Scan for the cell matching the given text and deliver its (x, y) coordinate at center. 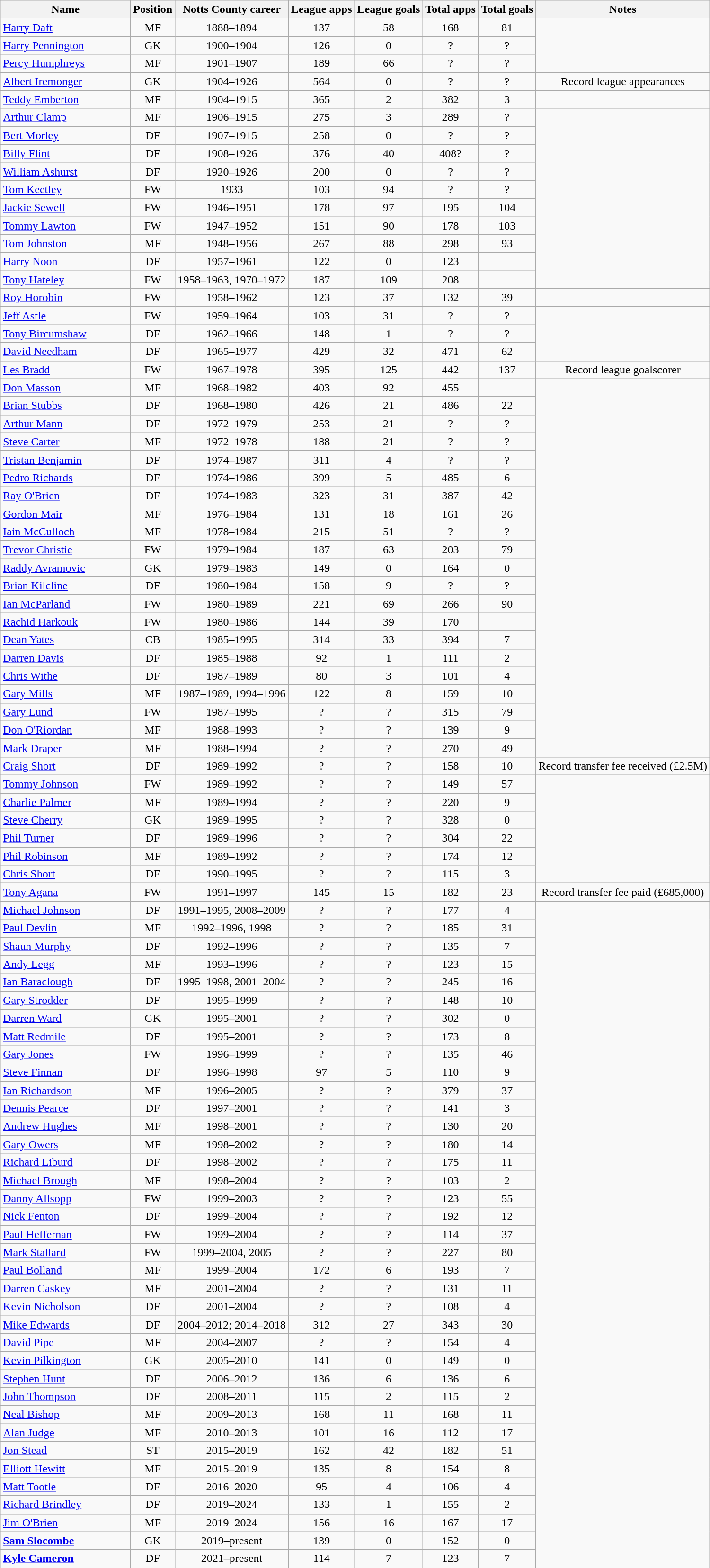
161 (451, 514)
Charlie Palmer (65, 802)
315 (451, 712)
Name (65, 9)
Arthur Mann (65, 424)
Ray O'Brien (65, 496)
173 (451, 1036)
Harry Daft (65, 27)
289 (451, 117)
Teddy Emberton (65, 99)
1965–1977 (232, 352)
Paul Devlin (65, 928)
1959–1964 (232, 316)
Kevin Nicholson (65, 1306)
266 (451, 604)
394 (451, 640)
132 (451, 298)
1968–1980 (232, 406)
93 (507, 244)
1989–1996 (232, 838)
323 (321, 496)
1992–1996 (232, 946)
95 (321, 1487)
Andy Legg (65, 964)
Record league goalscorer (623, 370)
151 (321, 226)
1988–1993 (232, 730)
1999–2004, 2005 (232, 1252)
Nick Fenton (65, 1216)
Chris Short (65, 874)
403 (321, 388)
33 (389, 640)
1967–1978 (232, 370)
164 (451, 568)
Tristan Benjamin (65, 460)
Les Bradd (65, 370)
Tommy Lawton (65, 226)
Danny Allsopp (65, 1198)
1948–1956 (232, 244)
Steve Carter (65, 442)
376 (321, 153)
Position (153, 9)
Gary Mills (65, 694)
Shaun Murphy (65, 946)
195 (451, 207)
2021–present (232, 1559)
1998–2001 (232, 1126)
46 (507, 1054)
Gary Jones (65, 1054)
144 (321, 622)
Gordon Mair (65, 514)
109 (389, 280)
26 (507, 514)
180 (451, 1144)
1999–2003 (232, 1198)
League apps (321, 9)
162 (321, 1451)
193 (451, 1270)
30 (507, 1324)
1888–1894 (232, 27)
455 (451, 388)
108 (451, 1306)
1978–1984 (232, 532)
177 (451, 910)
1992–1996, 1998 (232, 928)
William Ashurst (65, 171)
302 (451, 1018)
395 (321, 370)
27 (389, 1324)
63 (389, 550)
Roy Horobin (65, 298)
1957–1961 (232, 262)
1996–1999 (232, 1054)
442 (451, 370)
1933 (232, 189)
Jackie Sewell (65, 207)
57 (507, 784)
155 (451, 1505)
League goals (389, 9)
170 (451, 622)
Tony Agana (65, 892)
Paul Bolland (65, 1270)
304 (451, 838)
1985–1988 (232, 658)
1972–1978 (232, 442)
1958–1963, 1970–1972 (232, 280)
111 (451, 658)
Neal Bishop (65, 1415)
2016–2020 (232, 1487)
20 (507, 1126)
Michael Brough (65, 1180)
1998–2004 (232, 1180)
245 (451, 982)
1906–1915 (232, 117)
Jon Stead (65, 1451)
Mike Edwards (65, 1324)
18 (389, 514)
Darren Caskey (65, 1288)
Gary Lund (65, 712)
Don Masson (65, 388)
Bert Morley (65, 135)
156 (321, 1523)
Richard Brindley (65, 1505)
408? (451, 153)
Notts County career (232, 9)
14 (507, 1144)
365 (321, 99)
Tom Johnston (65, 244)
253 (321, 424)
1904–1915 (232, 99)
58 (389, 27)
David Needham (65, 352)
Gary Strodder (65, 1000)
126 (321, 45)
1980–1986 (232, 622)
Harry Noon (65, 262)
Trevor Christie (65, 550)
Andrew Hughes (65, 1126)
1958–1962 (232, 298)
227 (451, 1252)
Kyle Cameron (65, 1559)
1974–1987 (232, 460)
Elliott Hewitt (65, 1469)
1991–1995, 2008–2009 (232, 910)
133 (321, 1505)
1979–1984 (232, 550)
125 (389, 370)
208 (451, 280)
Tony Hateley (65, 280)
387 (451, 496)
167 (451, 1523)
Brian Kilcline (65, 586)
174 (451, 856)
2010–2013 (232, 1433)
267 (321, 244)
1972–1979 (232, 424)
175 (451, 1162)
159 (451, 694)
1987–1989 (232, 676)
1974–1983 (232, 496)
382 (451, 99)
23 (507, 892)
1976–1984 (232, 514)
Dennis Pearce (65, 1108)
Michael Johnson (65, 910)
1997–2001 (232, 1108)
203 (451, 550)
Record transfer fee paid (£685,000) (623, 892)
172 (321, 1270)
Kevin Pilkington (65, 1360)
40 (389, 153)
Alan Judge (65, 1433)
1993–1996 (232, 964)
1947–1952 (232, 226)
62 (507, 352)
1990–1995 (232, 874)
66 (389, 63)
Steve Cherry (65, 820)
Brian Stubbs (65, 406)
Richard Liburd (65, 1162)
49 (507, 748)
Gary Owers (65, 1144)
200 (321, 171)
CB (153, 640)
1988–1994 (232, 748)
88 (389, 244)
Total apps (451, 9)
Harry Pennington (65, 45)
Ian Richardson (65, 1090)
471 (451, 352)
1968–1982 (232, 388)
Dean Yates (65, 640)
Craig Short (65, 766)
Record league appearances (623, 81)
399 (321, 478)
485 (451, 478)
1996–1998 (232, 1072)
David Pipe (65, 1342)
1980–1989 (232, 604)
Matt Tootle (65, 1487)
1987–1995 (232, 712)
1974–1986 (232, 478)
Ian McParland (65, 604)
69 (389, 604)
Tommy Johnson (65, 784)
Sam Slocombe (65, 1541)
1980–1984 (232, 586)
Billy Flint (65, 153)
275 (321, 117)
258 (321, 135)
1962–1966 (232, 334)
Arthur Clamp (65, 117)
1996–2005 (232, 1090)
1995–1998, 2001–2004 (232, 982)
426 (321, 406)
221 (321, 604)
1904–1926 (232, 81)
Jeff Astle (65, 316)
130 (451, 1126)
311 (321, 460)
Don O'Riordan (65, 730)
Percy Humphreys (65, 63)
32 (389, 352)
2004–2007 (232, 1342)
2006–2012 (232, 1379)
Raddy Avramovic (65, 568)
Record transfer fee received (£2.5M) (623, 766)
Darren Davis (65, 658)
1946–1951 (232, 207)
Darren Ward (65, 1018)
1991–1997 (232, 892)
2009–2013 (232, 1415)
189 (321, 63)
192 (451, 1216)
Stephen Hunt (65, 1379)
1908–1926 (232, 153)
1987–1989, 1994–1996 (232, 694)
2005–2010 (232, 1360)
2019–present (232, 1541)
ST (153, 1451)
Mark Stallard (65, 1252)
220 (451, 802)
1989–1994 (232, 802)
343 (451, 1324)
1989–1995 (232, 820)
312 (321, 1324)
112 (451, 1433)
270 (451, 748)
Steve Finnan (65, 1072)
429 (321, 352)
Chris Withe (65, 676)
152 (451, 1541)
Notes (623, 9)
145 (321, 892)
1900–1904 (232, 45)
Albert Iremonger (65, 81)
Tom Keetley (65, 189)
Tony Bircumshaw (65, 334)
81 (507, 27)
Phil Robinson (65, 856)
1979–1983 (232, 568)
564 (321, 81)
2008–2011 (232, 1397)
104 (507, 207)
Ian Baraclough (65, 982)
1907–1915 (232, 135)
1985–1995 (232, 640)
Jim O'Brien (65, 1523)
John Thompson (65, 1397)
1901–1907 (232, 63)
106 (451, 1487)
215 (321, 532)
379 (451, 1090)
Total goals (507, 9)
188 (321, 442)
486 (451, 406)
55 (507, 1198)
1995–1999 (232, 1000)
Pedro Richards (65, 478)
Rachid Harkouk (65, 622)
Paul Heffernan (65, 1234)
Phil Turner (65, 838)
2004–2012; 2014–2018 (232, 1324)
314 (321, 640)
298 (451, 244)
185 (451, 928)
328 (451, 820)
Matt Redmile (65, 1036)
110 (451, 1072)
Mark Draper (65, 748)
Iain McCulloch (65, 532)
1920–1926 (232, 171)
94 (389, 189)
